Scan for the cell matching the given text and deliver its (x, y) coordinate at center. 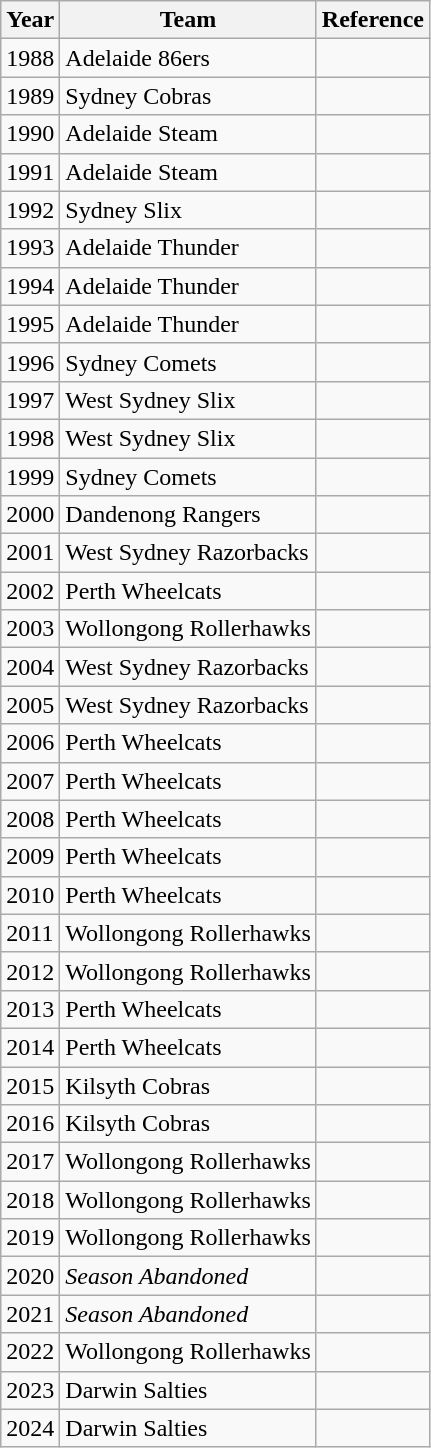
2006 (30, 743)
Year (30, 20)
2004 (30, 667)
1994 (30, 286)
2002 (30, 591)
1997 (30, 400)
2016 (30, 1124)
1990 (30, 134)
2014 (30, 1047)
Dandenong Rangers (188, 515)
2022 (30, 1352)
2019 (30, 1238)
2011 (30, 933)
2018 (30, 1200)
1989 (30, 96)
Sydney Cobras (188, 96)
1992 (30, 210)
2005 (30, 705)
Reference (372, 20)
2012 (30, 971)
2007 (30, 781)
Sydney Slix (188, 210)
1999 (30, 477)
2020 (30, 1276)
2003 (30, 629)
2008 (30, 819)
1995 (30, 324)
2013 (30, 1009)
2024 (30, 1428)
2001 (30, 553)
2021 (30, 1314)
2009 (30, 857)
Team (188, 20)
2023 (30, 1390)
1988 (30, 58)
1993 (30, 248)
2015 (30, 1085)
1991 (30, 172)
1996 (30, 362)
Adelaide 86ers (188, 58)
2017 (30, 1162)
2010 (30, 895)
1998 (30, 438)
2000 (30, 515)
